Determine the (X, Y) coordinate at the center of the cell enclosing the given text.  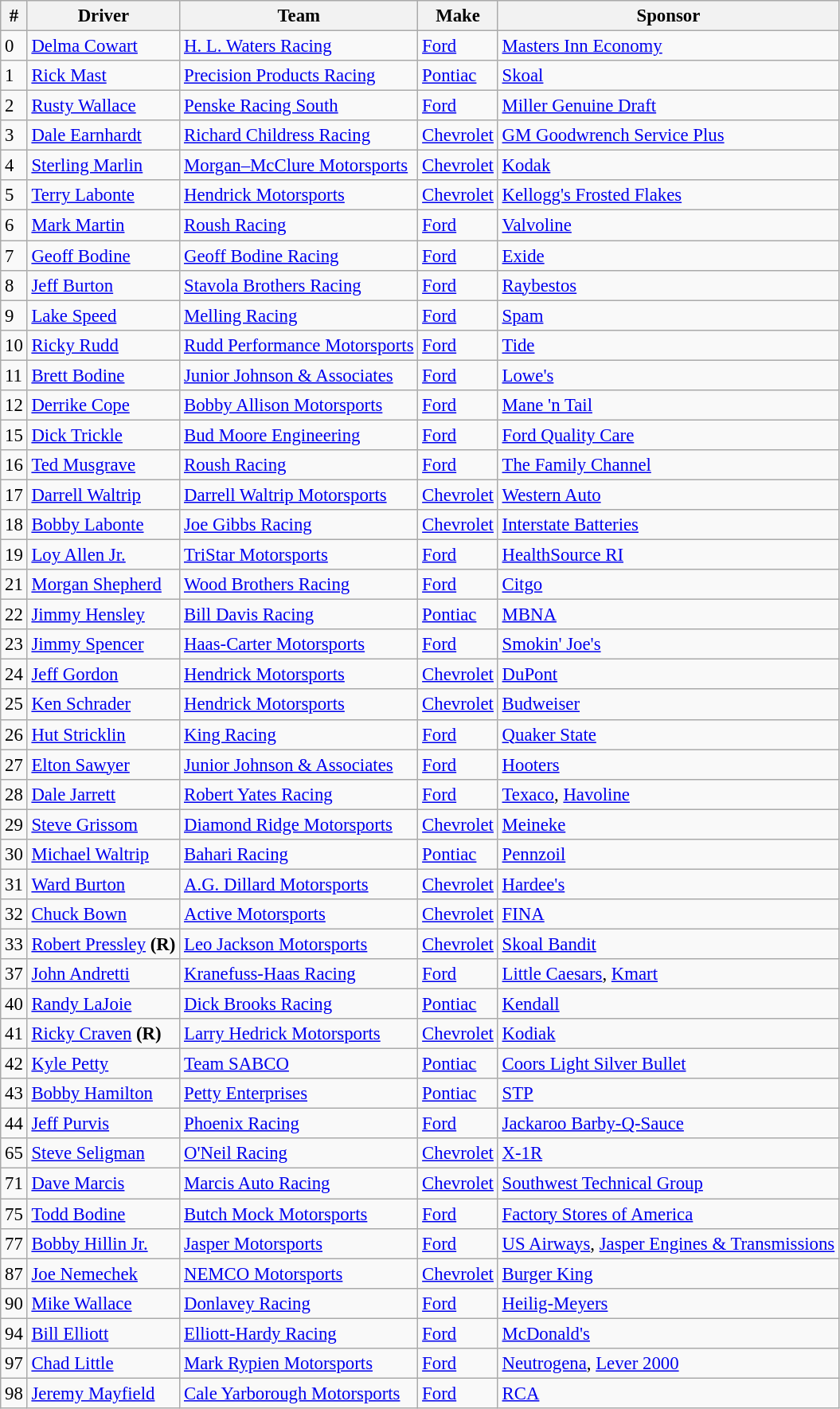
43 (14, 1094)
Kranefuss-Haas Racing (299, 974)
22 (14, 615)
Darrell Waltrip (104, 495)
Dale Jarrett (104, 794)
Kendall (668, 1004)
Ward Burton (104, 884)
23 (14, 644)
Bobby Hillin Jr. (104, 1243)
Sterling Marlin (104, 166)
42 (14, 1064)
Donlavey Racing (299, 1303)
Jeremy Mayfield (104, 1393)
Brett Bodine (104, 375)
Miller Genuine Draft (668, 106)
RCA (668, 1393)
Kyle Petty (104, 1064)
26 (14, 734)
Richard Childress Racing (299, 135)
Sponsor (668, 16)
6 (14, 225)
65 (14, 1154)
Ken Schrader (104, 705)
Jeff Purvis (104, 1124)
Butch Mock Motorsports (299, 1214)
The Family Channel (668, 465)
94 (14, 1333)
Elton Sawyer (104, 765)
21 (14, 585)
Mark Rypien Motorsports (299, 1364)
Ricky Rudd (104, 345)
Bobby Labonte (104, 525)
28 (14, 794)
Spam (668, 315)
Hut Stricklin (104, 734)
Hardee's (668, 884)
Hooters (668, 765)
Southwest Technical Group (668, 1184)
TriStar Motorsports (299, 555)
Haas-Carter Motorsports (299, 644)
Dick Brooks Racing (299, 1004)
Meineke (668, 824)
15 (14, 435)
Kodak (668, 166)
Randy LaJoie (104, 1004)
Leo Jackson Motorsports (299, 944)
# (14, 16)
Ford Quality Care (668, 435)
5 (14, 195)
Kellogg's Frosted Flakes (668, 195)
Rusty Wallace (104, 106)
Derrike Cope (104, 405)
Delma Cowart (104, 46)
2 (14, 106)
Jeff Burton (104, 285)
Steve Grissom (104, 824)
STP (668, 1094)
Valvoline (668, 225)
Joe Nemechek (104, 1274)
Steve Seligman (104, 1154)
30 (14, 855)
H. L. Waters Racing (299, 46)
Raybestos (668, 285)
Chad Little (104, 1364)
X-1R (668, 1154)
4 (14, 166)
NEMCO Motorsports (299, 1274)
John Andretti (104, 974)
Penske Racing South (299, 106)
King Racing (299, 734)
Bill Elliott (104, 1333)
10 (14, 345)
Dave Marcis (104, 1184)
33 (14, 944)
71 (14, 1184)
Mark Martin (104, 225)
Ricky Craven (R) (104, 1034)
Burger King (668, 1274)
Lowe's (668, 375)
O'Neil Racing (299, 1154)
Elliott-Hardy Racing (299, 1333)
Terry Labonte (104, 195)
Make (458, 16)
87 (14, 1274)
17 (14, 495)
1 (14, 76)
Interstate Batteries (668, 525)
Jimmy Spencer (104, 644)
12 (14, 405)
Quaker State (668, 734)
Coors Light Silver Bullet (668, 1064)
US Airways, Jasper Engines & Transmissions (668, 1243)
McDonald's (668, 1333)
Stavola Brothers Racing (299, 285)
8 (14, 285)
Todd Bodine (104, 1214)
Wood Brothers Racing (299, 585)
Jeff Gordon (104, 675)
Cale Yarborough Motorsports (299, 1393)
18 (14, 525)
Bahari Racing (299, 855)
31 (14, 884)
Team SABCO (299, 1064)
A.G. Dillard Motorsports (299, 884)
GM Goodwrench Service Plus (668, 135)
Chuck Bown (104, 914)
Little Caesars, Kmart (668, 974)
Driver (104, 16)
Budweiser (668, 705)
Bill Davis Racing (299, 615)
Geoff Bodine (104, 256)
Team (299, 16)
Rick Mast (104, 76)
77 (14, 1243)
Heilig-Meyers (668, 1303)
Precision Products Racing (299, 76)
Mike Wallace (104, 1303)
Neutrogena, Lever 2000 (668, 1364)
Marcis Auto Racing (299, 1184)
FINA (668, 914)
Phoenix Racing (299, 1124)
0 (14, 46)
Joe Gibbs Racing (299, 525)
Active Motorsports (299, 914)
24 (14, 675)
Jimmy Hensley (104, 615)
Robert Pressley (R) (104, 944)
Darrell Waltrip Motorsports (299, 495)
Geoff Bodine Racing (299, 256)
Bobby Allison Motorsports (299, 405)
Skoal (668, 76)
9 (14, 315)
Jackaroo Barby-Q-Sauce (668, 1124)
3 (14, 135)
Skoal Bandit (668, 944)
41 (14, 1034)
Citgo (668, 585)
40 (14, 1004)
90 (14, 1303)
75 (14, 1214)
Masters Inn Economy (668, 46)
Pennzoil (668, 855)
Morgan–McClure Motorsports (299, 166)
97 (14, 1364)
Factory Stores of America (668, 1214)
Bobby Hamilton (104, 1094)
Kodiak (668, 1034)
Larry Hedrick Motorsports (299, 1034)
Petty Enterprises (299, 1094)
Robert Yates Racing (299, 794)
16 (14, 465)
Exide (668, 256)
HealthSource RI (668, 555)
Ted Musgrave (104, 465)
25 (14, 705)
11 (14, 375)
Dick Trickle (104, 435)
Diamond Ridge Motorsports (299, 824)
27 (14, 765)
Smokin' Joe's (668, 644)
19 (14, 555)
Morgan Shepherd (104, 585)
Texaco, Havoline (668, 794)
DuPont (668, 675)
Rudd Performance Motorsports (299, 345)
Western Auto (668, 495)
98 (14, 1393)
Dale Earnhardt (104, 135)
Tide (668, 345)
29 (14, 824)
Melling Racing (299, 315)
Bud Moore Engineering (299, 435)
7 (14, 256)
44 (14, 1124)
Jasper Motorsports (299, 1243)
Mane 'n Tail (668, 405)
32 (14, 914)
Michael Waltrip (104, 855)
Lake Speed (104, 315)
MBNA (668, 615)
37 (14, 974)
Loy Allen Jr. (104, 555)
